Extract the (x, y) coordinate from the center of the cell holding the provided text.  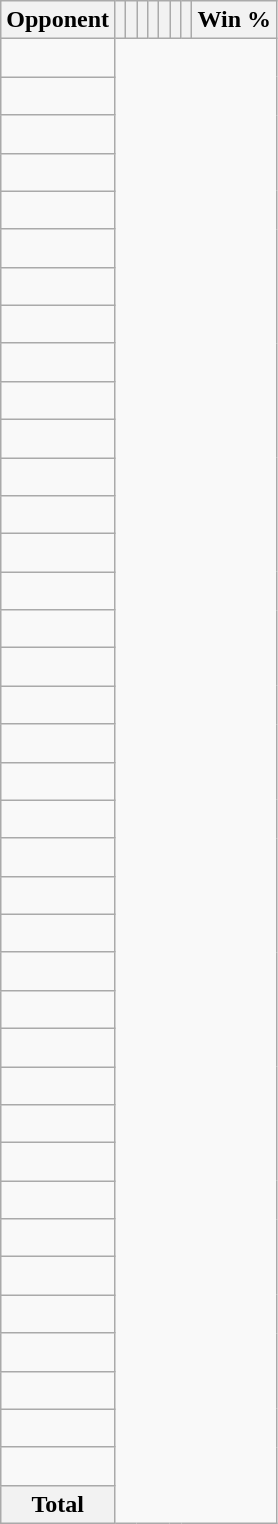
Total (58, 1504)
Win % (234, 20)
Opponent (58, 20)
